Determine the [X, Y] coordinate at the center of the cell enclosing the given text.  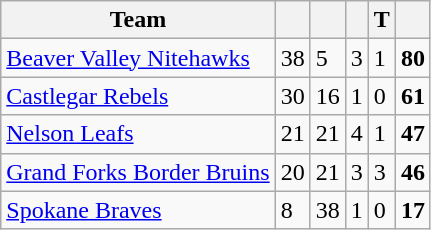
8 [292, 210]
20 [292, 172]
Nelson Leafs [138, 134]
T [382, 20]
17 [412, 210]
30 [292, 96]
Beaver Valley Nitehawks [138, 58]
Team [138, 20]
Spokane Braves [138, 210]
46 [412, 172]
16 [328, 96]
Grand Forks Border Bruins [138, 172]
47 [412, 134]
4 [356, 134]
Castlegar Rebels [138, 96]
5 [328, 58]
80 [412, 58]
61 [412, 96]
